Scan for the cell matching the given text and deliver its (X, Y) coordinate at center. 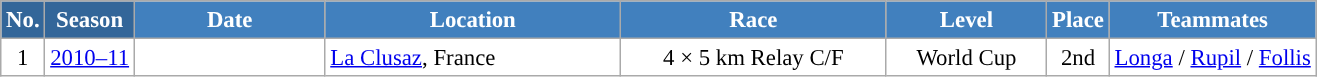
Level (966, 20)
2nd (1078, 58)
Place (1078, 20)
Longa / Rupil / Follis (1212, 58)
Location (473, 20)
1 (23, 58)
4 × 5 km Relay C/F (754, 58)
2010–11 (90, 58)
Date (230, 20)
Race (754, 20)
Teammates (1212, 20)
No. (23, 20)
Season (90, 20)
La Clusaz, France (473, 58)
World Cup (966, 58)
